Detect which cell encompasses the target text, then output its [x, y] center coordinate. 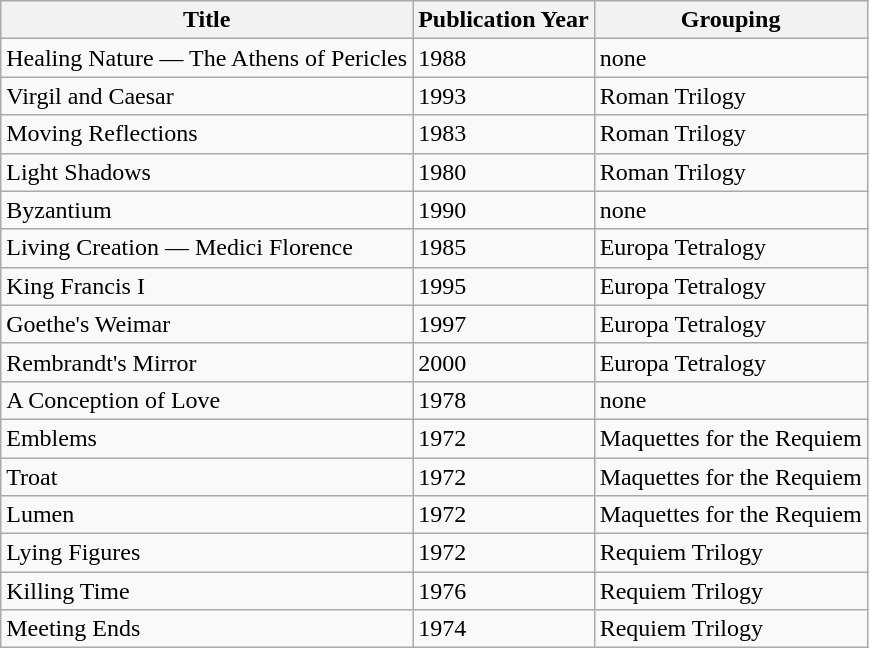
Goethe's Weimar [207, 324]
Lying Figures [207, 553]
Virgil and Caesar [207, 96]
1985 [504, 248]
Light Shadows [207, 172]
1990 [504, 210]
Killing Time [207, 591]
1974 [504, 629]
Byzantium [207, 210]
A Conception of Love [207, 400]
1988 [504, 58]
1997 [504, 324]
Meeting Ends [207, 629]
Grouping [730, 20]
1980 [504, 172]
1995 [504, 286]
Troat [207, 477]
King Francis I [207, 286]
Lumen [207, 515]
Rembrandt's Mirror [207, 362]
1976 [504, 591]
2000 [504, 362]
1983 [504, 134]
Healing Nature — The Athens of Pericles [207, 58]
1993 [504, 96]
Title [207, 20]
Living Creation — Medici Florence [207, 248]
1978 [504, 400]
Moving Reflections [207, 134]
Publication Year [504, 20]
Emblems [207, 438]
